Search for the cell housing the specified text and yield its [x, y] center coordinate. 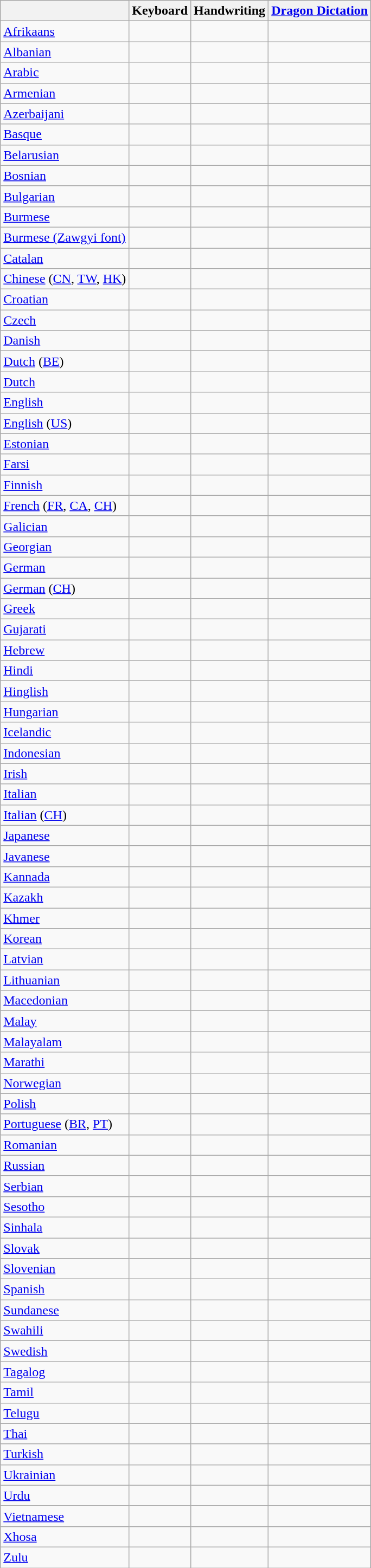
Azerbaijani [65, 114]
Croatian [65, 300]
Belarusian [65, 155]
Tamil [65, 1392]
Keyboard [160, 11]
Chinese (CN, TW, HK) [65, 279]
German (CH) [65, 588]
Lithuanian [65, 980]
Danish [65, 341]
Slovak [65, 1248]
Romanian [65, 1145]
Khmer [65, 918]
French (FR, CA, CH) [65, 506]
Latvian [65, 960]
Malay [65, 1021]
Hungarian [65, 712]
Burmese (Zawgyi font) [65, 237]
Farsi [65, 464]
Sinhala [65, 1227]
Swedish [65, 1351]
Arabic [65, 73]
Bosnian [65, 176]
Vietnamese [65, 1516]
Czech [65, 320]
Sesotho [65, 1207]
Ukrainian [65, 1475]
Portuguese (BR, PT) [65, 1124]
Dragon Dictation [320, 11]
Catalan [65, 258]
Italian (CH) [65, 815]
Albanian [65, 52]
Burmese [65, 217]
Thai [65, 1434]
Zulu [65, 1557]
Kannada [65, 877]
Russian [65, 1165]
Handwriting [230, 11]
Spanish [65, 1290]
Japanese [65, 835]
Urdu [65, 1495]
Galician [65, 526]
Hebrew [65, 650]
Sundanese [65, 1310]
Polish [65, 1104]
Finnish [65, 485]
Kazakh [65, 897]
Gujarati [65, 630]
Slovenian [65, 1269]
Basque [65, 134]
Hindi [65, 671]
Irish [65, 774]
Javanese [65, 856]
Korean [65, 939]
Armenian [65, 93]
Georgian [65, 547]
Bulgarian [65, 196]
Turkish [65, 1454]
Swahili [65, 1331]
Indonesian [65, 753]
Malayalam [65, 1042]
Estonian [65, 444]
Serbian [65, 1186]
German [65, 567]
English (US) [65, 423]
Greek [65, 609]
Norwegian [65, 1083]
Xhosa [65, 1537]
Macedonian [65, 1001]
Marathi [65, 1062]
Hinglish [65, 691]
Italian [65, 794]
Tagalog [65, 1372]
English [65, 403]
Afrikaans [65, 31]
Icelandic [65, 733]
Dutch (BE) [65, 361]
Dutch [65, 382]
Telugu [65, 1413]
